Return the [X, Y] coordinate for the center point of the cell that contains the specified text.  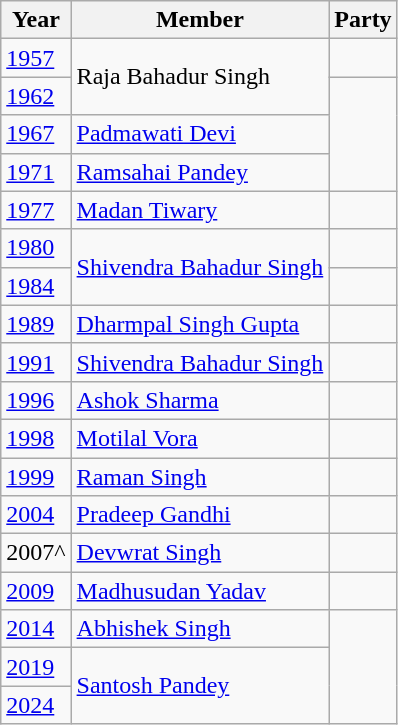
2019 [36, 667]
Raja Bahadur Singh [200, 77]
1967 [36, 134]
2009 [36, 591]
1998 [36, 438]
2024 [36, 705]
Abhishek Singh [200, 629]
1999 [36, 477]
1971 [36, 172]
Devwrat Singh [200, 553]
Santosh Pandey [200, 686]
Pradeep Gandhi [200, 515]
1996 [36, 400]
1984 [36, 286]
Motilal Vora [200, 438]
1989 [36, 324]
1991 [36, 362]
Madhusudan Yadav [200, 591]
Party [363, 20]
Raman Singh [200, 477]
Member [200, 20]
Padmawati Devi [200, 134]
Year [36, 20]
2004 [36, 515]
Ashok Sharma [200, 400]
Madan Tiwary [200, 210]
1962 [36, 96]
Dharmpal Singh Gupta [200, 324]
2007^ [36, 553]
1977 [36, 210]
1957 [36, 58]
2014 [36, 629]
1980 [36, 248]
Ramsahai Pandey [200, 172]
